Locate the cell with the specified text and output its (X, Y) center coordinate. 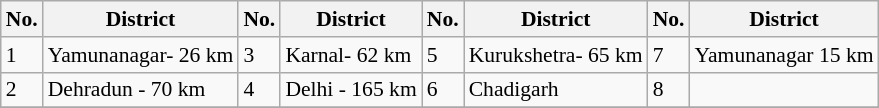
3 (259, 55)
8 (669, 90)
Karnal- 62 km (350, 55)
7 (669, 55)
Kurukshetra- 65 km (556, 55)
Delhi - 165 km (350, 90)
Yamunanagar- 26 km (141, 55)
2 (22, 90)
6 (443, 90)
Dehradun - 70 km (141, 90)
4 (259, 90)
Yamunanagar 15 km (784, 55)
5 (443, 55)
Chadigarh (556, 90)
1 (22, 55)
